Return the (x, y) coordinate for the center point of the cell that contains the specified text.  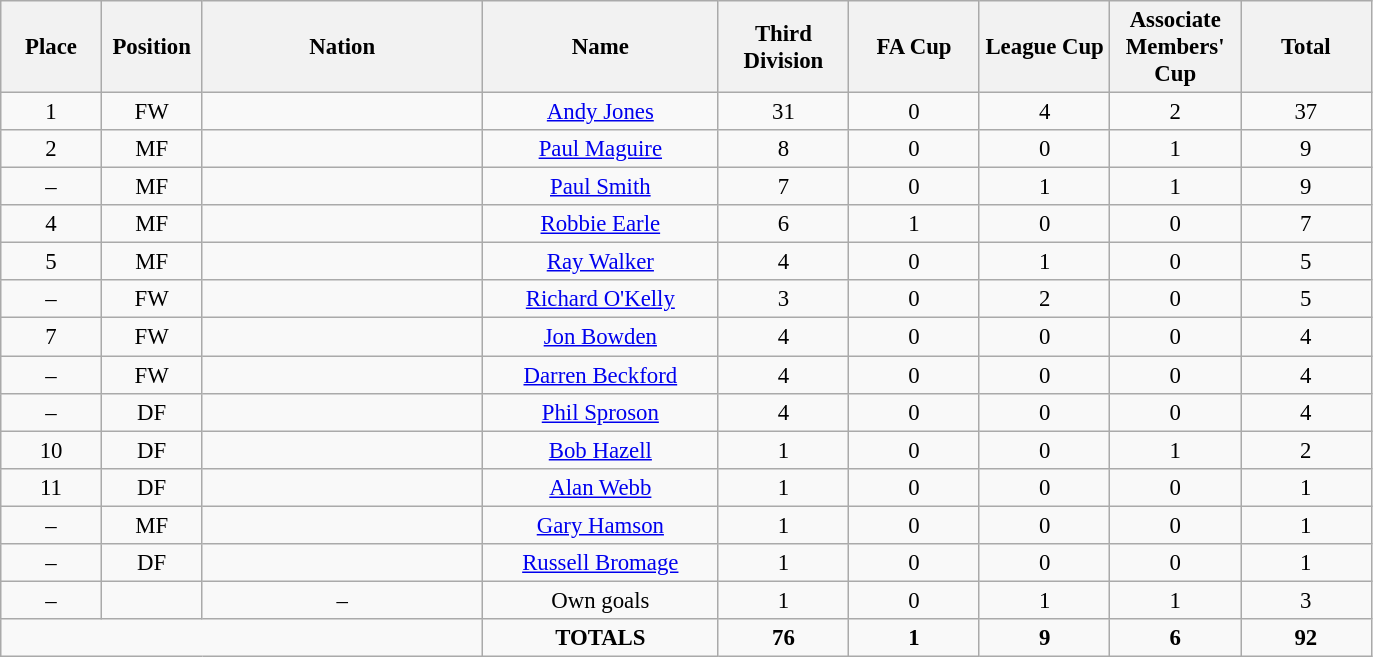
Robbie Earle (601, 224)
Own goals (601, 600)
Richard O'Kelly (601, 299)
76 (784, 638)
TOTALS (601, 638)
8 (784, 149)
Third Division (784, 47)
Name (601, 47)
Jon Bowden (601, 337)
Paul Smith (601, 187)
Alan Webb (601, 487)
Bob Hazell (601, 450)
Paul Maguire (601, 149)
92 (1306, 638)
Russell Bromage (601, 563)
FA Cup (914, 47)
Nation (342, 47)
11 (52, 487)
31 (784, 112)
Associate Members' Cup (1176, 47)
Position (152, 47)
Ray Walker (601, 262)
League Cup (1044, 47)
Place (52, 47)
Gary Hamson (601, 525)
37 (1306, 112)
10 (52, 450)
Phil Sproson (601, 412)
Darren Beckford (601, 375)
Total (1306, 47)
Andy Jones (601, 112)
